From the cell containing the given text, extract its center point as [x, y] coordinate. 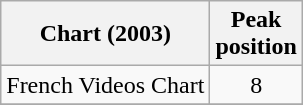
French Videos Chart [106, 85]
8 [256, 85]
Chart (2003) [106, 34]
Peakposition [256, 34]
